Return the (X, Y) coordinate for the center point of the cell that contains the specified text.  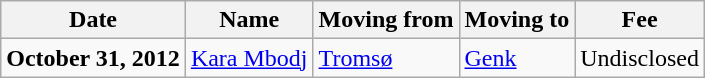
Kara Mbodj (249, 58)
Moving from (386, 20)
Fee (640, 20)
October 31, 2012 (94, 58)
Tromsø (386, 58)
Undisclosed (640, 58)
Name (249, 20)
Genk (517, 58)
Date (94, 20)
Moving to (517, 20)
